From the cell containing the given text, extract its center point as [x, y] coordinate. 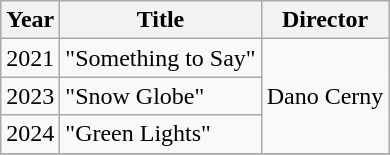
"Green Lights" [160, 134]
Dano Cerny [325, 96]
2024 [30, 134]
Title [160, 20]
Director [325, 20]
2021 [30, 58]
"Snow Globe" [160, 96]
Year [30, 20]
2023 [30, 96]
"Something to Say" [160, 58]
